Search for the cell housing the specified text and yield its (X, Y) center coordinate. 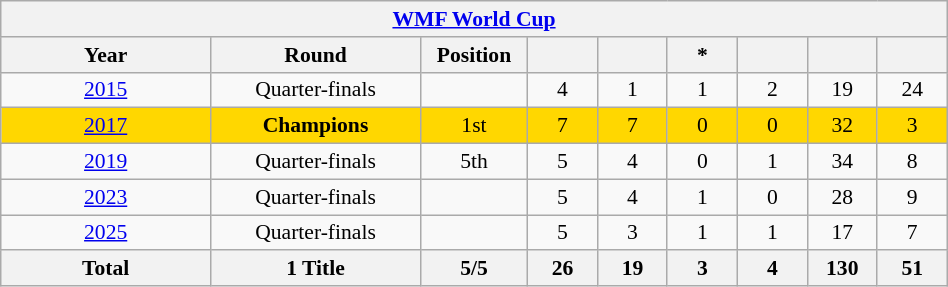
28 (842, 197)
2017 (106, 126)
34 (842, 162)
17 (842, 233)
WMF World Cup (474, 19)
Round (316, 55)
5/5 (474, 269)
Year (106, 55)
9 (912, 197)
130 (842, 269)
5th (474, 162)
26 (563, 269)
2023 (106, 197)
1st (474, 126)
2019 (106, 162)
Total (106, 269)
Champions (316, 126)
32 (842, 126)
24 (912, 90)
2025 (106, 233)
8 (912, 162)
Position (474, 55)
2 (772, 90)
2015 (106, 90)
* (702, 55)
51 (912, 269)
1 Title (316, 269)
